Search for the cell housing the specified text and yield its (X, Y) center coordinate. 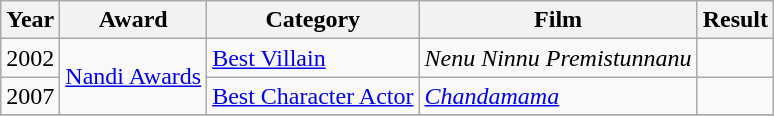
Award (134, 20)
Category (313, 20)
2007 (30, 96)
Nenu Ninnu Premistunnanu (558, 58)
Nandi Awards (134, 77)
Chandamama (558, 96)
Year (30, 20)
Best Villain (313, 58)
Result (735, 20)
Film (558, 20)
Best Character Actor (313, 96)
2002 (30, 58)
